Extract the (X, Y) coordinate from the center of the cell holding the provided text.  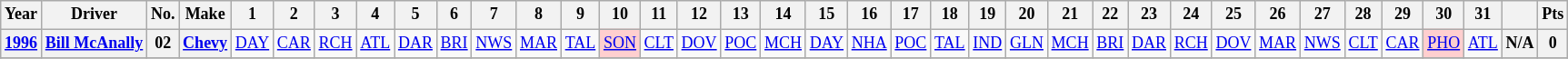
No. (164, 15)
13 (741, 15)
1 (252, 15)
21 (1070, 15)
SON (620, 44)
26 (1278, 15)
Make (205, 15)
29 (1403, 15)
N/A (1520, 44)
NHA (869, 44)
02 (164, 44)
Bill McAnally (94, 44)
Pts (1553, 15)
Chevy (205, 44)
30 (1443, 15)
5 (416, 15)
3 (335, 15)
25 (1233, 15)
0 (1553, 44)
22 (1111, 15)
28 (1363, 15)
9 (580, 15)
6 (454, 15)
18 (950, 15)
8 (539, 15)
31 (1483, 15)
11 (658, 15)
10 (620, 15)
7 (494, 15)
14 (784, 15)
15 (826, 15)
16 (869, 15)
2 (294, 15)
Year (22, 15)
19 (987, 15)
17 (911, 15)
20 (1027, 15)
IND (987, 44)
GLN (1027, 44)
1996 (22, 44)
12 (699, 15)
24 (1191, 15)
PHO (1443, 44)
23 (1149, 15)
Driver (94, 15)
27 (1322, 15)
4 (375, 15)
